Identify which cell holds the provided text, then report its (X, Y) central coordinate. 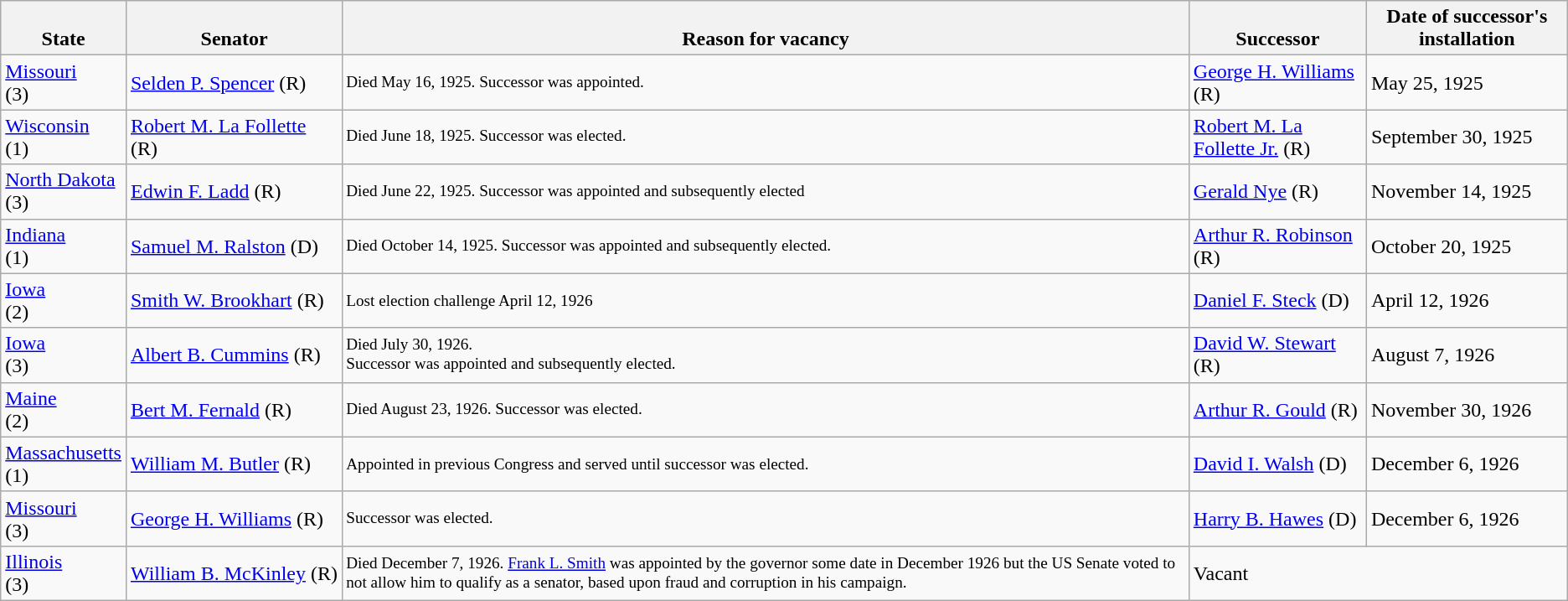
Massachusetts(1) (64, 464)
Edwin F. Ladd (R) (234, 191)
Reason for vacancy (766, 28)
Maine(2) (64, 409)
Harry B. Hawes (D) (1277, 518)
Senator (234, 28)
Date of successor's installation (1467, 28)
Selden P. Spencer (R) (234, 82)
William M. Butler (R) (234, 464)
Samuel M. Ralston (D) (234, 246)
Arthur R. Robinson (R) (1277, 246)
Albert B. Cummins (R) (234, 355)
October 20, 1925 (1467, 246)
August 7, 1926 (1467, 355)
North Dakota(3) (64, 191)
Died June 18, 1925. Successor was elected. (766, 137)
William B. McKinley (R) (234, 573)
Died October 14, 1925. Successor was appointed and subsequently elected. (766, 246)
Indiana(1) (64, 246)
Illinois(3) (64, 573)
Robert M. La Follette (R) (234, 137)
Vacant (1378, 573)
Iowa(3) (64, 355)
Bert M. Fernald (R) (234, 409)
May 25, 1925 (1467, 82)
Gerald Nye (R) (1277, 191)
Wisconsin(1) (64, 137)
Lost election challenge April 12, 1926 (766, 300)
Iowa(2) (64, 300)
Smith W. Brookhart (R) (234, 300)
Arthur R. Gould (R) (1277, 409)
April 12, 1926 (1467, 300)
November 14, 1925 (1467, 191)
November 30, 1926 (1467, 409)
David W. Stewart (R) (1277, 355)
David I. Walsh (D) (1277, 464)
Robert M. La Follette Jr. (R) (1277, 137)
State (64, 28)
Died August 23, 1926. Successor was elected. (766, 409)
Died July 30, 1926.Successor was appointed and subsequently elected. (766, 355)
Died June 22, 1925. Successor was appointed and subsequently elected (766, 191)
September 30, 1925 (1467, 137)
Died May 16, 1925. Successor was appointed. (766, 82)
Daniel F. Steck (D) (1277, 300)
Successor was elected. (766, 518)
Successor (1277, 28)
Appointed in previous Congress and served until successor was elected. (766, 464)
